Extract the (X, Y) coordinate from the center of the cell holding the provided text.  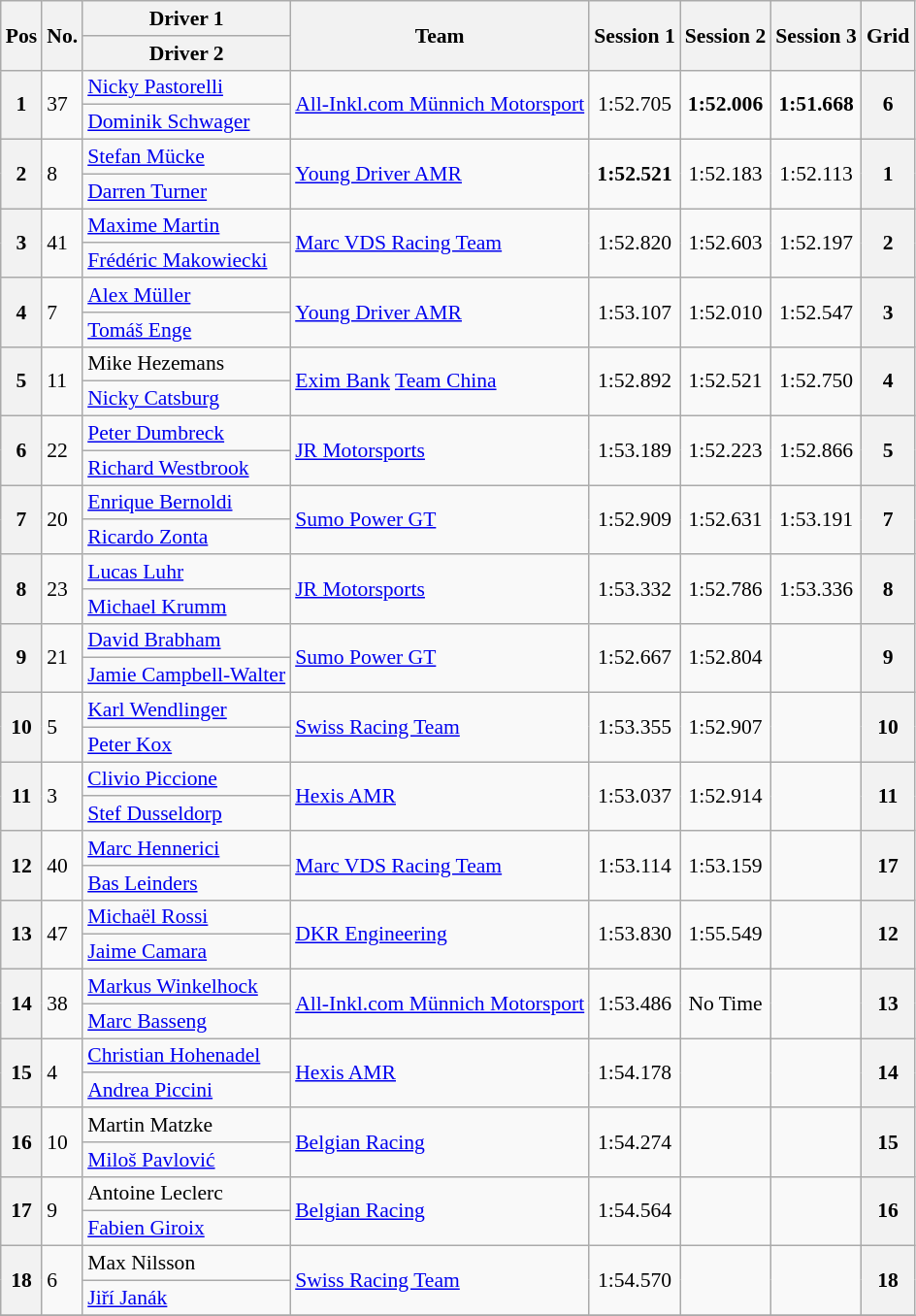
1:53.332 (635, 588)
1:51.668 (816, 105)
Andrea Piccini (186, 1091)
40 (62, 866)
David Brabham (186, 641)
Team (440, 35)
Karl Wendlinger (186, 710)
1:52.866 (816, 450)
Alex Müller (186, 295)
Marc Hennerici (186, 848)
1:52.705 (635, 105)
20 (62, 520)
Antoine Leclerc (186, 1194)
1:52.667 (635, 658)
38 (62, 1003)
Christian Hohenadel (186, 1056)
Nicky Catsburg (186, 399)
1:52.907 (726, 728)
Nicky Pastorelli (186, 87)
1:52.183 (726, 175)
1:54.274 (635, 1141)
1:52.006 (726, 105)
1:52.113 (816, 175)
1:52.892 (635, 380)
1:53.355 (635, 728)
1:53.107 (635, 313)
Lucas Luhr (186, 572)
No. (62, 35)
Markus Winkelhock (186, 987)
Michael Krumm (186, 607)
21 (62, 658)
Driver 2 (186, 53)
Grid (889, 35)
1:53.189 (635, 450)
Richard Westbrook (186, 468)
1:52.804 (726, 658)
Michaël Rossi (186, 917)
Session 1 (635, 35)
Clivio Piccione (186, 779)
Ricardo Zonta (186, 538)
Peter Kox (186, 744)
1:52.820 (635, 243)
47 (62, 934)
37 (62, 105)
22 (62, 450)
1:52.547 (816, 313)
Jamie Campbell-Walter (186, 675)
1:52.786 (726, 588)
Fabien Giroix (186, 1229)
1:53.830 (635, 934)
Tomáš Enge (186, 330)
41 (62, 243)
1:52.223 (726, 450)
1:53.037 (635, 796)
1:52.010 (726, 313)
Enrique Bernoldi (186, 503)
Driver 1 (186, 18)
1:54.570 (635, 1281)
1:53.191 (816, 520)
Stef Dusseldorp (186, 814)
1:52.914 (726, 796)
Miloš Pavlović (186, 1160)
Exim Bank Team China (440, 380)
1:52.603 (726, 243)
23 (62, 588)
Jaime Camara (186, 952)
1:52.909 (635, 520)
DKR Engineering (440, 934)
No Time (726, 1003)
Peter Dumbreck (186, 434)
1:54.564 (635, 1211)
Stefan Mücke (186, 157)
Marc Basseng (186, 1021)
1:52.631 (726, 520)
Bas Leinders (186, 883)
1:53.159 (726, 866)
1:55.549 (726, 934)
Darren Turner (186, 191)
Session 2 (726, 35)
Dominik Schwager (186, 122)
Maxime Martin (186, 226)
1:53.114 (635, 866)
Mike Hezemans (186, 364)
1:53.336 (816, 588)
Session 3 (816, 35)
Pos (21, 35)
1:54.178 (635, 1073)
1:52.197 (816, 243)
Martin Matzke (186, 1125)
Jiří Janák (186, 1298)
1:53.486 (635, 1003)
Frédéric Makowiecki (186, 261)
1:52.750 (816, 380)
Max Nilsson (186, 1264)
